Locate the cell with the specified text and output its (x, y) center coordinate. 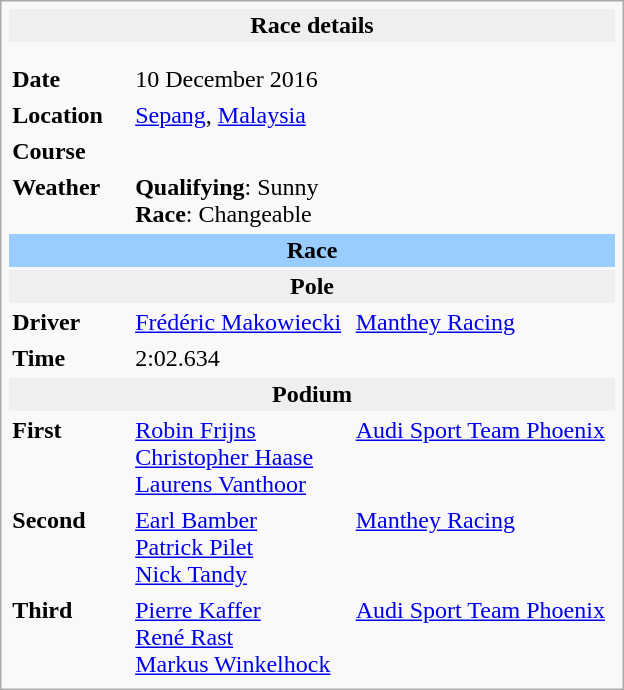
2:02.634 (374, 358)
Time (69, 358)
Podium (312, 394)
Race details (312, 26)
Location (69, 116)
Second (69, 548)
Pierre Kaffer René Rast Markus Winkelhock (241, 638)
First (69, 458)
Driver (69, 322)
Pole (312, 286)
Qualifying: SunnyRace: Changeable (374, 201)
10 December 2016 (241, 80)
Sepang, Malaysia (374, 116)
Weather (69, 201)
Robin Frijns Christopher Haase Laurens Vanthoor (241, 458)
Third (69, 638)
Date (69, 80)
Course (69, 152)
Earl Bamber Patrick Pilet Nick Tandy (241, 548)
Frédéric Makowiecki (241, 322)
Race (312, 250)
